Return the [x, y] coordinate for the center point of the cell that contains the specified text.  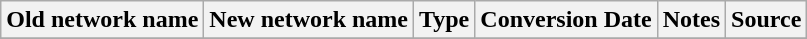
Type [444, 20]
Conversion Date [566, 20]
Old network name [102, 20]
Notes [691, 20]
New network name [309, 20]
Source [766, 20]
